Identify which cell holds the provided text, then report its [X, Y] central coordinate. 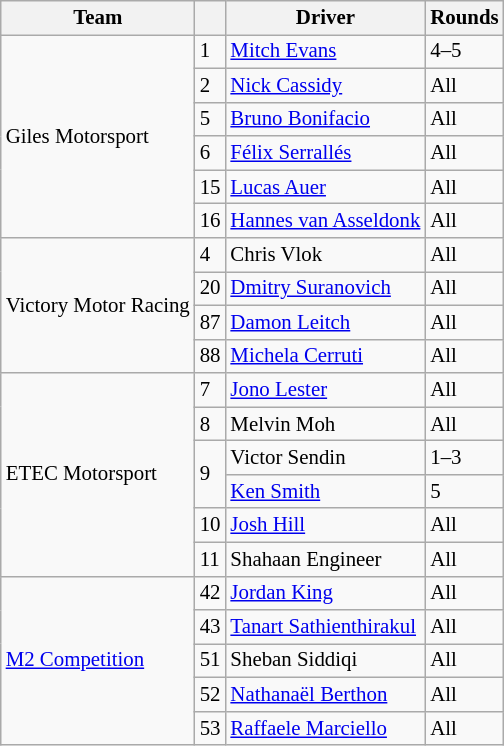
Nathanaël Berthon [325, 695]
Jono Lester [325, 390]
Nick Cassidy [325, 85]
15 [210, 187]
87 [210, 322]
2 [210, 85]
6 [210, 153]
43 [210, 627]
Dmitry Suranovich [325, 288]
M2 Competition [98, 660]
10 [210, 525]
Rounds [464, 18]
Team [98, 18]
Ken Smith [325, 491]
Damon Leitch [325, 322]
7 [210, 390]
4 [210, 255]
Josh Hill [325, 525]
Shahaan Engineer [325, 559]
53 [210, 728]
42 [210, 593]
Melvin Moh [325, 424]
Victor Sendin [325, 458]
Chris Vlok [325, 255]
Mitch Evans [325, 51]
11 [210, 559]
8 [210, 424]
ETEC Motorsport [98, 474]
Hannes van Asseldonk [325, 221]
20 [210, 288]
1–3 [464, 458]
Michela Cerruti [325, 356]
51 [210, 661]
Giles Motorsport [98, 136]
Victory Motor Racing [98, 306]
9 [210, 475]
Raffaele Marciello [325, 728]
4–5 [464, 51]
Lucas Auer [325, 187]
16 [210, 221]
Driver [325, 18]
88 [210, 356]
Sheban Siddiqi [325, 661]
Jordan King [325, 593]
Félix Serrallés [325, 153]
52 [210, 695]
1 [210, 51]
Bruno Bonifacio [325, 119]
Tanart Sathienthirakul [325, 627]
